Return [X, Y] of the center of cell containing provided text 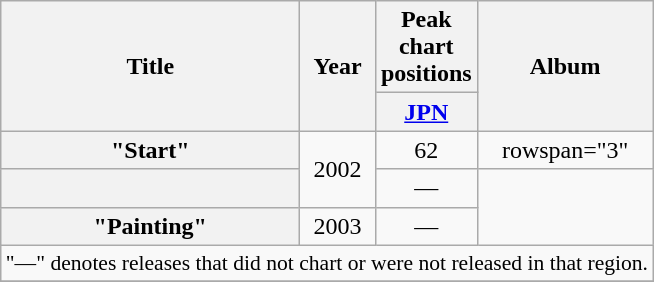
"Painting" [150, 226]
Peak chart positions [426, 47]
2003 [338, 226]
Year [338, 66]
2002 [338, 169]
Title [150, 66]
62 [426, 150]
"Start" [150, 150]
JPN [426, 112]
"—" denotes releases that did not chart or were not released in that region. [327, 263]
Album [565, 66]
rowspan="3" [565, 150]
